Scan for the cell matching the given text and deliver its [X, Y] coordinate at center. 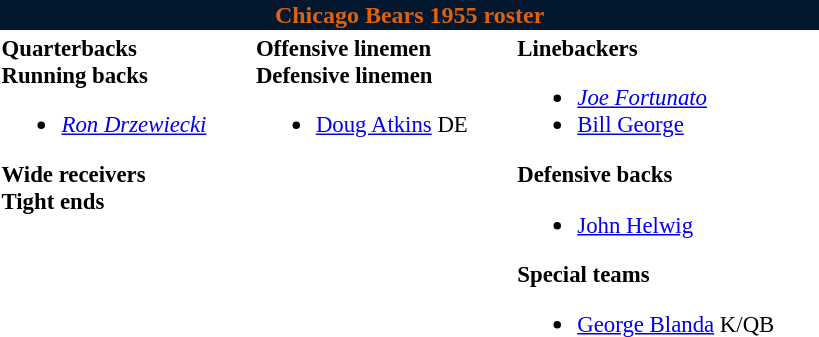
Chicago Bears 1955 roster [410, 15]
